Scan for the cell matching the given text and deliver its (x, y) coordinate at center. 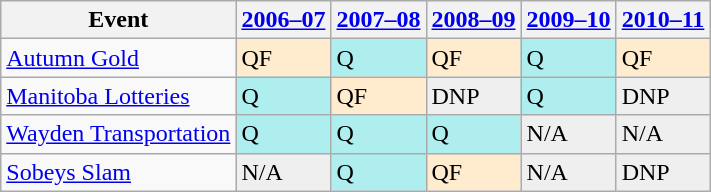
Sobeys Slam (118, 172)
Manitoba Lotteries (118, 96)
Event (118, 20)
Wayden Transportation (118, 134)
2007–08 (378, 20)
2009–10 (568, 20)
2008–09 (474, 20)
2010–11 (663, 20)
Autumn Gold (118, 58)
2006–07 (284, 20)
